Return the [X, Y] coordinate for the center point of the cell that contains the specified text.  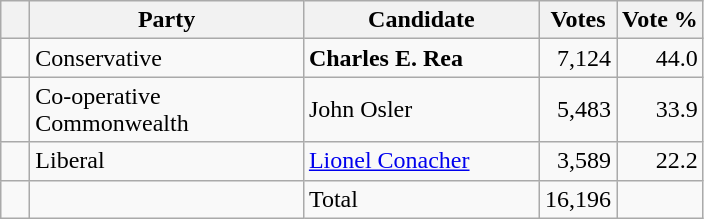
33.9 [660, 110]
Votes [578, 20]
Lionel Conacher [421, 161]
16,196 [578, 199]
Vote % [660, 20]
Party [167, 20]
Conservative [167, 58]
3,589 [578, 161]
John Osler [421, 110]
22.2 [660, 161]
Total [421, 199]
Co-operative Commonwealth [167, 110]
5,483 [578, 110]
Candidate [421, 20]
7,124 [578, 58]
Liberal [167, 161]
44.0 [660, 58]
Charles E. Rea [421, 58]
